Return (x, y) of the center of cell containing provided text 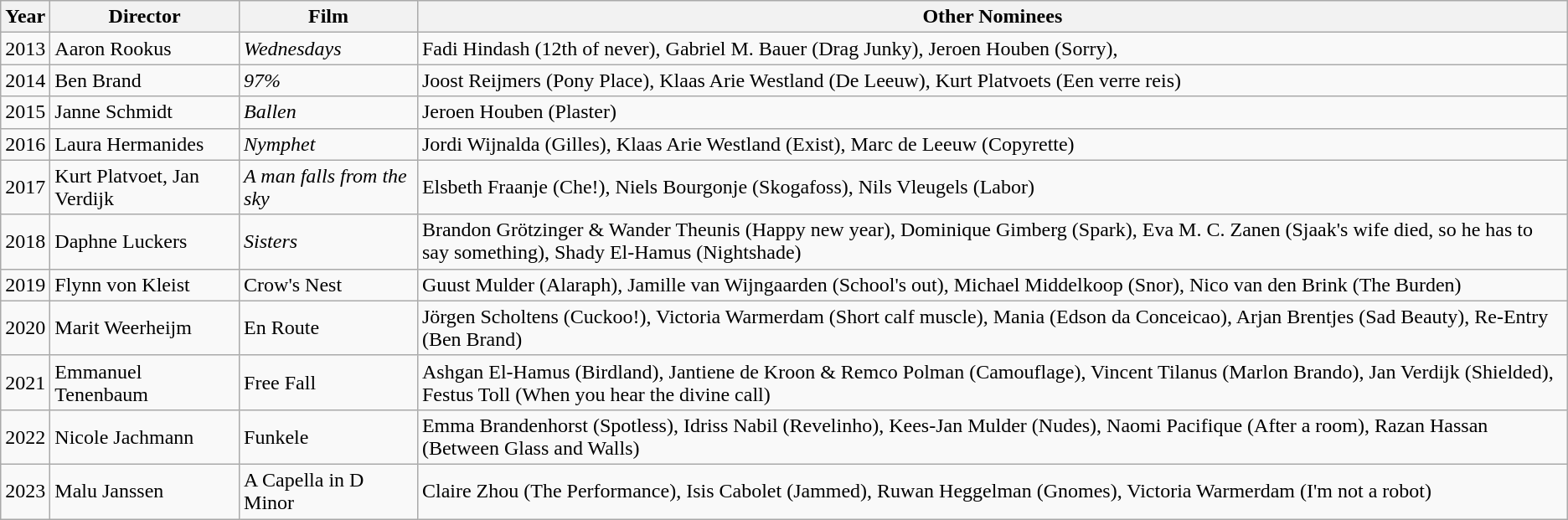
Nicole Jachmann (145, 437)
Funkele (328, 437)
2022 (25, 437)
2017 (25, 188)
Nymphet (328, 144)
A man falls from the sky (328, 188)
2021 (25, 382)
2023 (25, 491)
A Capella in D Minor (328, 491)
Aaron Rookus (145, 49)
En Route (328, 328)
Wednesdays (328, 49)
Other Nominees (992, 17)
Crow's Nest (328, 285)
Guust Mulder (Alaraph), Jamille van Wijngaarden (School's out), Michael Middelkoop (Snor), Nico van den Brink (The Burden) (992, 285)
Janne Schmidt (145, 112)
Daphne Luckers (145, 241)
Elsbeth Fraanje (Che!), Niels Bourgonje (Skogafoss), Nils Vleugels (Labor) (992, 188)
Laura Hermanides (145, 144)
Ballen (328, 112)
2013 (25, 49)
2014 (25, 80)
Jörgen Scholtens (Cuckoo!), Victoria Warmerdam (Short calf muscle), Mania (Edson da Conceicao), Arjan Brentjes (Sad Beauty), Re-Entry (Ben Brand) (992, 328)
Emmanuel Tenenbaum (145, 382)
Sisters (328, 241)
Ben Brand (145, 80)
Year (25, 17)
Jeroen Houben (Plaster) (992, 112)
97% (328, 80)
2016 (25, 144)
2019 (25, 285)
Jordi Wijnalda (Gilles), Klaas Arie Westland (Exist), Marc de Leeuw (Copyrette) (992, 144)
Film (328, 17)
2018 (25, 241)
Joost Reijmers (Pony Place), Klaas Arie Westland (De Leeuw), Kurt Platvoets (Een verre reis) (992, 80)
Flynn von Kleist (145, 285)
Marit Weerheijm (145, 328)
2015 (25, 112)
Claire Zhou (The Performance), Isis Cabolet (Jammed), Ruwan Heggelman (Gnomes), Victoria Warmerdam (I'm not a robot) (992, 491)
Fadi Hindash (12th of never), Gabriel M. Bauer (Drag Junky), Jeroen Houben (Sorry), (992, 49)
2020 (25, 328)
Director (145, 17)
Malu Janssen (145, 491)
Kurt Platvoet, Jan Verdijk (145, 188)
Free Fall (328, 382)
